Provide the [X, Y] coordinate of the cell's center where the given text is located.  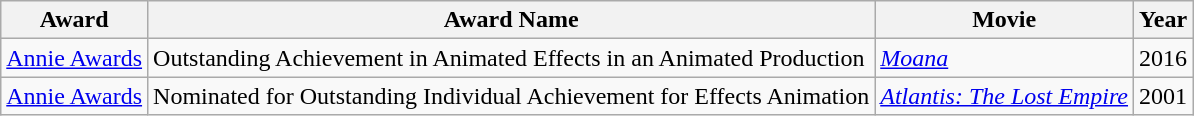
Atlantis: The Lost Empire [1004, 96]
Outstanding Achievement in Animated Effects in an Animated Production [512, 58]
Award Name [512, 20]
2001 [1164, 96]
Movie [1004, 20]
Year [1164, 20]
Award [74, 20]
2016 [1164, 58]
Nominated for Outstanding Individual Achievement for Effects Animation [512, 96]
Moana [1004, 58]
